Locate the cell with the specified text and output its (x, y) center coordinate. 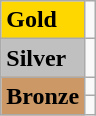
Bronze (43, 96)
Silver (43, 58)
Gold (43, 20)
